Capture the cell that displays the provided text and extract its [x, y] central coordinate. 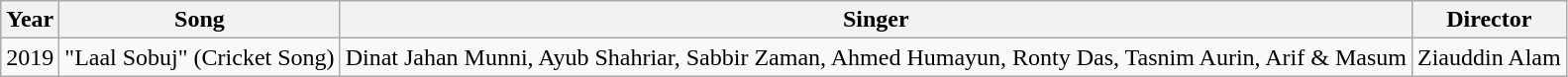
Ziauddin Alam [1489, 57]
Year [30, 20]
Song [200, 20]
2019 [30, 57]
Singer [876, 20]
Director [1489, 20]
Dinat Jahan Munni, Ayub Shahriar, Sabbir Zaman, Ahmed Humayun, Ronty Das, Tasnim Aurin, Arif & Masum [876, 57]
"Laal Sobuj" (Cricket Song) [200, 57]
